Extract the [x, y] coordinate from the center of the cell holding the provided text.  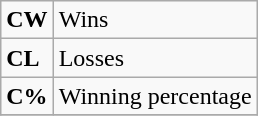
C% [27, 96]
Losses [155, 58]
CL [27, 58]
CW [27, 20]
Wins [155, 20]
Winning percentage [155, 96]
